Locate the cell with the specified text and output its [X, Y] center coordinate. 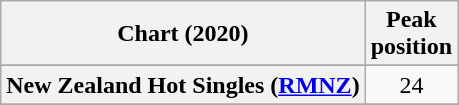
Peakposition [411, 34]
24 [411, 85]
New Zealand Hot Singles (RMNZ) [183, 85]
Chart (2020) [183, 34]
